Determine the [x, y] coordinate at the center of the cell enclosing the given text.  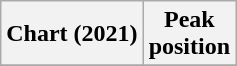
Chart (2021) [72, 34]
Peakposition [189, 34]
